Scan for the cell matching the given text and deliver its (x, y) coordinate at center. 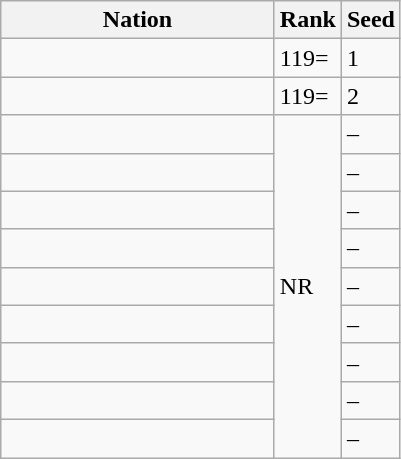
Seed (370, 20)
2 (370, 96)
1 (370, 58)
Rank (308, 20)
Nation (138, 20)
NR (308, 286)
